Return (x, y) of the center of cell containing provided text 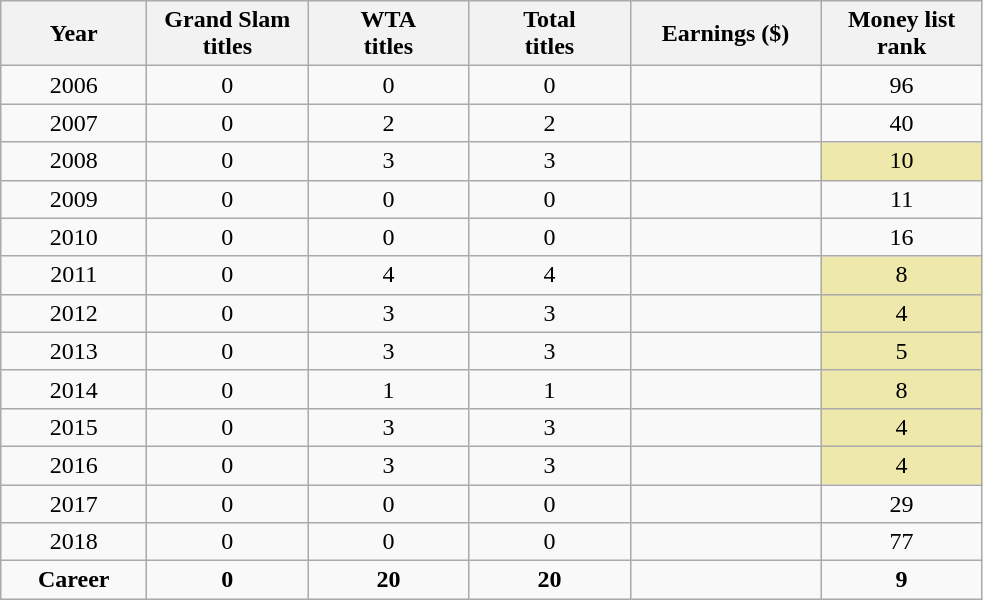
10 (902, 161)
9 (902, 580)
2015 (74, 427)
29 (902, 503)
96 (902, 85)
2014 (74, 389)
Money list rank (902, 34)
2012 (74, 313)
2011 (74, 275)
5 (902, 351)
2006 (74, 85)
2010 (74, 237)
2018 (74, 542)
40 (902, 123)
2009 (74, 199)
Year (74, 34)
11 (902, 199)
WTA titles (388, 34)
2017 (74, 503)
16 (902, 237)
Earnings ($) (726, 34)
Career (74, 580)
2016 (74, 465)
2008 (74, 161)
Grand Slam titles (228, 34)
2007 (74, 123)
77 (902, 542)
2013 (74, 351)
Total titles (550, 34)
